Detect which cell encompasses the target text, then output its (X, Y) center coordinate. 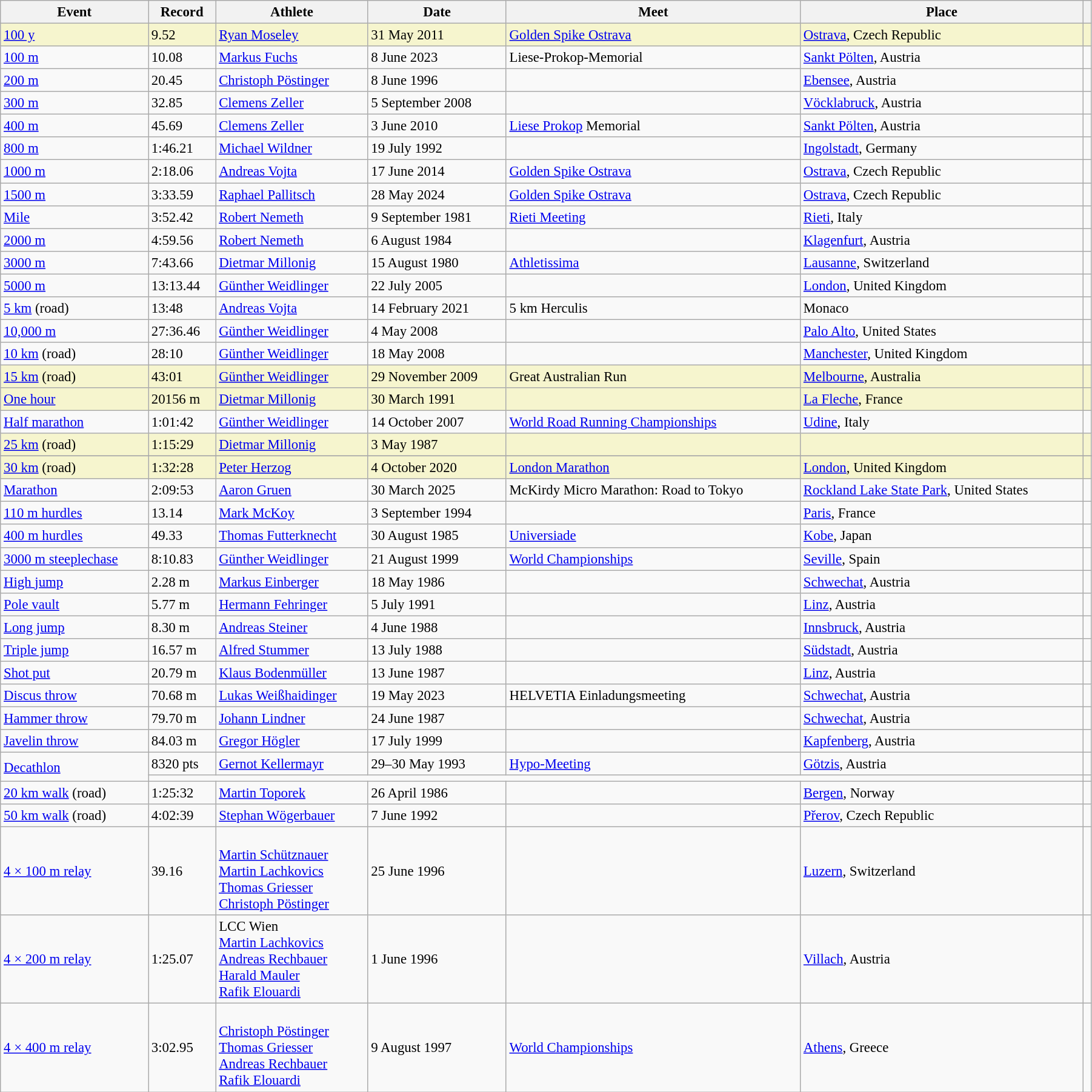
27:36.46 (182, 331)
1:01:42 (182, 422)
15 km (road) (75, 376)
Johann Lindner (292, 718)
4 × 400 m relay (75, 1048)
30 March 1991 (437, 399)
1500 m (75, 195)
Martin SchütznauerMartin LachkovicsThomas GriesserChristoph Pöstinger (292, 871)
Great Australian Run (653, 376)
13:48 (182, 308)
1:25:32 (182, 793)
24 June 1987 (437, 718)
Palo Alto, United States (942, 331)
Aaron Gruen (292, 490)
28 May 2024 (437, 195)
5 July 1991 (437, 604)
Melbourne, Australia (942, 376)
20 km walk (road) (75, 793)
2:18.06 (182, 171)
One hour (75, 399)
Raphael Pallitsch (292, 195)
4 October 2020 (437, 468)
Athens, Greece (942, 1048)
8.30 m (182, 627)
400 m (75, 126)
3:02.95 (182, 1048)
Record (182, 12)
32.85 (182, 103)
18 May 2008 (437, 354)
Ryan Moseley (292, 35)
2.28 m (182, 582)
18 May 1986 (437, 582)
Liese Prokop Memorial (653, 126)
Christoph PöstingerThomas GriesserAndreas RechbauerRafik Elouardi (292, 1048)
5.77 m (182, 604)
Discus throw (75, 696)
Udine, Italy (942, 422)
13 June 1987 (437, 673)
Hypo-Meeting (653, 764)
14 October 2007 (437, 422)
31 May 2011 (437, 35)
26 April 1986 (437, 793)
29 November 2009 (437, 376)
3:33.59 (182, 195)
Michael Wildner (292, 148)
Seville, Spain (942, 559)
World Road Running Championships (653, 422)
19 July 1992 (437, 148)
10.08 (182, 58)
8 June 1996 (437, 81)
16.57 m (182, 650)
Rieti, Italy (942, 217)
1:32:28 (182, 468)
Andreas Steiner (292, 627)
Date (437, 12)
4:02:39 (182, 816)
Klagenfurt, Austria (942, 240)
Gregor Högler (292, 741)
2:09:53 (182, 490)
7 June 1992 (437, 816)
Přerov, Czech Republic (942, 816)
Athletissima (653, 262)
Mark McKoy (292, 513)
21 August 1999 (437, 559)
Kobe, Japan (942, 536)
Hammer throw (75, 718)
Villach, Austria (942, 959)
4 × 200 m relay (75, 959)
Markus Einberger (292, 582)
Hermann Fehringer (292, 604)
LCC WienMartin LachkovicsAndreas RechbauerHarald MaulerRafik Elouardi (292, 959)
1 June 1996 (437, 959)
200 m (75, 81)
84.03 m (182, 741)
300 m (75, 103)
1:25.07 (182, 959)
Athlete (292, 12)
9 August 1997 (437, 1048)
3:52.42 (182, 217)
79.70 m (182, 718)
400 m hurdles (75, 536)
Shot put (75, 673)
13 July 1988 (437, 650)
13:13.44 (182, 285)
70.68 m (182, 696)
5 September 2008 (437, 103)
Marathon (75, 490)
La Fleche, France (942, 399)
3 May 1987 (437, 445)
1:15:29 (182, 445)
Triple jump (75, 650)
Pole vault (75, 604)
Innsbruck, Austria (942, 627)
30 March 2025 (437, 490)
17 July 1999 (437, 741)
Long jump (75, 627)
6 August 1984 (437, 240)
3000 m steeplechase (75, 559)
5 km (road) (75, 308)
Half marathon (75, 422)
28:10 (182, 354)
Event (75, 12)
20156 m (182, 399)
19 May 2023 (437, 696)
3000 m (75, 262)
Peter Herzog (292, 468)
Luzern, Switzerland (942, 871)
Martin Toporek (292, 793)
45.69 (182, 126)
Monaco (942, 308)
Alfred Stummer (292, 650)
HELVETIA Einladungsmeeting (653, 696)
Liese-Prokop-Memorial (653, 58)
50 km walk (road) (75, 816)
Südstadt, Austria (942, 650)
800 m (75, 148)
Place (942, 12)
5000 m (75, 285)
Gernot Kellermayr (292, 764)
7:43.66 (182, 262)
Universiade (653, 536)
Rieti Meeting (653, 217)
1000 m (75, 171)
20.79 m (182, 673)
4:59.56 (182, 240)
Rockland Lake State Park, United States (942, 490)
Vöcklabruck, Austria (942, 103)
43:01 (182, 376)
Götzis, Austria (942, 764)
Lukas Weißhaidinger (292, 696)
Kapfenberg, Austria (942, 741)
9 September 1981 (437, 217)
3 June 2010 (437, 126)
8:10.83 (182, 559)
39.16 (182, 871)
Klaus Bodenmüller (292, 673)
100 y (75, 35)
30 km (road) (75, 468)
20.45 (182, 81)
Javelin throw (75, 741)
Meet (653, 12)
Christoph Pöstinger (292, 81)
25 June 1996 (437, 871)
5 km Herculis (653, 308)
49.33 (182, 536)
110 m hurdles (75, 513)
10,000 m (75, 331)
Markus Fuchs (292, 58)
17 June 2014 (437, 171)
15 August 1980 (437, 262)
25 km (road) (75, 445)
9.52 (182, 35)
100 m (75, 58)
4 × 100 m relay (75, 871)
Bergen, Norway (942, 793)
London Marathon (653, 468)
McKirdy Micro Marathon: Road to Tokyo (653, 490)
Decathlon (75, 767)
10 km (road) (75, 354)
3 September 1994 (437, 513)
4 June 1988 (437, 627)
14 February 2021 (437, 308)
8 June 2023 (437, 58)
Stephan Wögerbauer (292, 816)
13.14 (182, 513)
2000 m (75, 240)
Lausanne, Switzerland (942, 262)
Thomas Futterknecht (292, 536)
4 May 2008 (437, 331)
29–30 May 1993 (437, 764)
22 July 2005 (437, 285)
Manchester, United Kingdom (942, 354)
8320 pts (182, 764)
Ebensee, Austria (942, 81)
Paris, France (942, 513)
Ingolstadt, Germany (942, 148)
Mile (75, 217)
1:46.21 (182, 148)
High jump (75, 582)
30 August 1985 (437, 536)
